Find where the given text appears and provide that cell's center as [X, Y] coordinate. 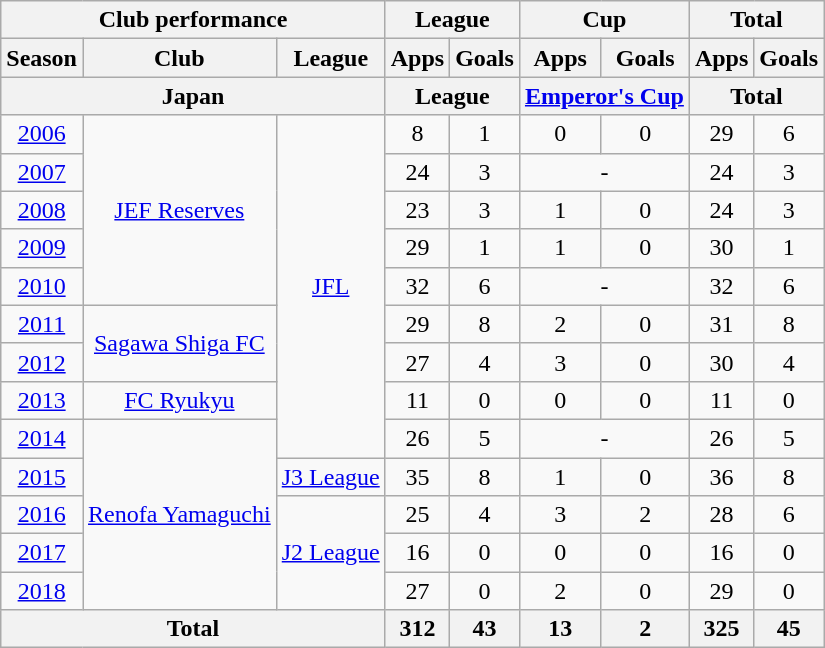
2006 [42, 134]
2009 [42, 248]
2013 [42, 400]
43 [485, 629]
Season [42, 58]
Emperor's Cup [604, 96]
Renofa Yamaguchi [179, 514]
2008 [42, 210]
23 [417, 210]
Sagawa Shiga FC [179, 343]
J3 League [330, 477]
28 [721, 515]
FC Ryukyu [179, 400]
45 [789, 629]
25 [417, 515]
35 [417, 477]
2011 [42, 324]
312 [417, 629]
2010 [42, 286]
J2 League [330, 553]
2014 [42, 438]
2017 [42, 553]
Cup [604, 20]
2012 [42, 362]
Club performance [193, 20]
Japan [193, 96]
Club [179, 58]
2015 [42, 477]
31 [721, 324]
2007 [42, 172]
2018 [42, 591]
36 [721, 477]
JFL [330, 286]
13 [560, 629]
JEF Reserves [179, 210]
2016 [42, 515]
325 [721, 629]
